Output the [X, Y] coordinate of the center of the cell containing the given text.  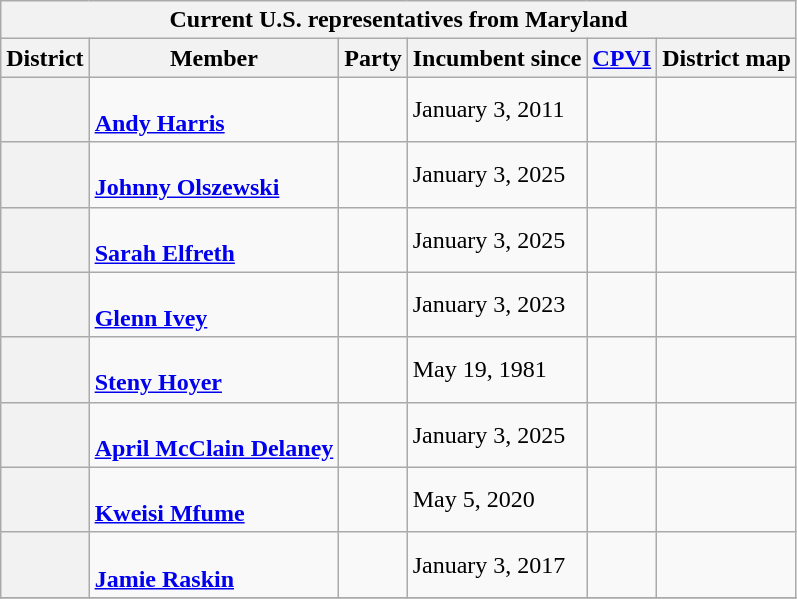
Johnny Olszewski [214, 174]
CPVI [622, 58]
January 3, 2023 [497, 304]
Party [373, 58]
Glenn Ivey [214, 304]
Member [214, 58]
January 3, 2011 [497, 110]
Sarah Elfreth [214, 240]
April McClain Delaney [214, 434]
Kweisi Mfume [214, 500]
Steny Hoyer [214, 370]
Jamie Raskin [214, 564]
Incumbent since [497, 58]
May 19, 1981 [497, 370]
District [45, 58]
Andy Harris [214, 110]
May 5, 2020 [497, 500]
Current U.S. representatives from Maryland [399, 20]
District map [727, 58]
January 3, 2017 [497, 564]
